Extract the [x, y] coordinate from the center of the cell holding the provided text.  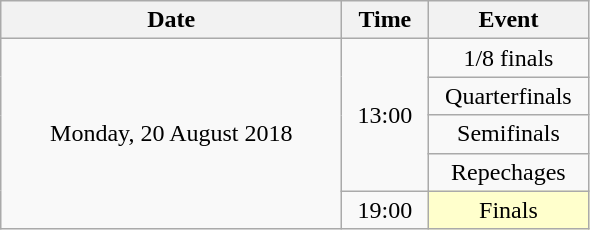
Finals [508, 210]
Date [172, 20]
19:00 [385, 210]
Quarterfinals [508, 96]
1/8 finals [508, 58]
Time [385, 20]
Repechages [508, 172]
Semifinals [508, 134]
Event [508, 20]
Monday, 20 August 2018 [172, 134]
13:00 [385, 115]
